Output the (X, Y) coordinate of the center of the cell containing the given text.  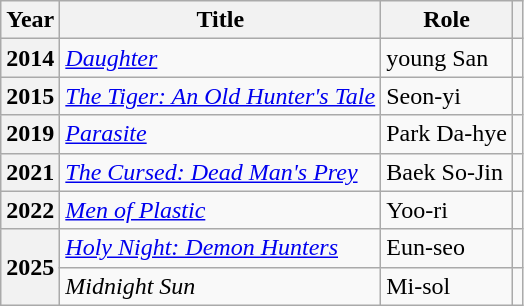
Seon-yi (447, 96)
Mi-sol (447, 286)
2025 (30, 267)
Holy Night: Demon Hunters (220, 248)
Yoo-ri (447, 210)
Title (220, 20)
The Cursed: Dead Man's Prey (220, 172)
Eun-seo (447, 248)
2015 (30, 96)
2022 (30, 210)
Daughter (220, 58)
young San (447, 58)
Baek So-Jin (447, 172)
2019 (30, 134)
The Tiger: An Old Hunter's Tale (220, 96)
Men of Plastic (220, 210)
Park Da-hye (447, 134)
2014 (30, 58)
Parasite (220, 134)
Year (30, 20)
2021 (30, 172)
Role (447, 20)
Midnight Sun (220, 286)
